Return [x, y] of the center of cell containing provided text 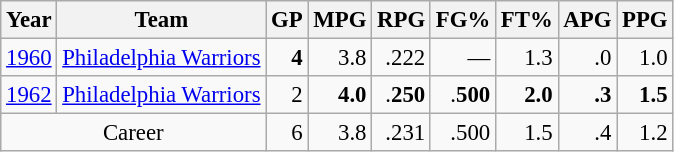
.0 [588, 58]
2.0 [526, 95]
1.0 [645, 58]
4.0 [340, 95]
MPG [340, 20]
4 [287, 58]
.250 [402, 95]
GP [287, 20]
.231 [402, 133]
1962 [29, 95]
FT% [526, 20]
Team [162, 20]
— [462, 58]
1.3 [526, 58]
Year [29, 20]
FG% [462, 20]
APG [588, 20]
.4 [588, 133]
PPG [645, 20]
RPG [402, 20]
1960 [29, 58]
.222 [402, 58]
1.2 [645, 133]
.3 [588, 95]
6 [287, 133]
Career [134, 133]
2 [287, 95]
